From the cell containing the given text, extract its center point as [x, y] coordinate. 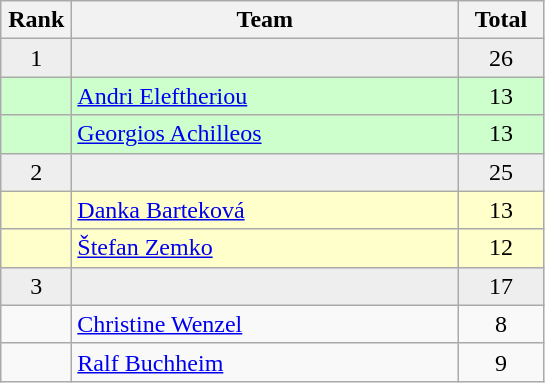
25 [501, 172]
8 [501, 324]
3 [36, 286]
26 [501, 58]
12 [501, 248]
Ralf Buchheim [265, 362]
Total [501, 20]
17 [501, 286]
Rank [36, 20]
9 [501, 362]
1 [36, 58]
Danka Barteková [265, 210]
Team [265, 20]
2 [36, 172]
Christine Wenzel [265, 324]
Štefan Zemko [265, 248]
Georgios Achilleos [265, 134]
Andri Eleftheriou [265, 96]
